Search for the cell housing the specified text and yield its [X, Y] center coordinate. 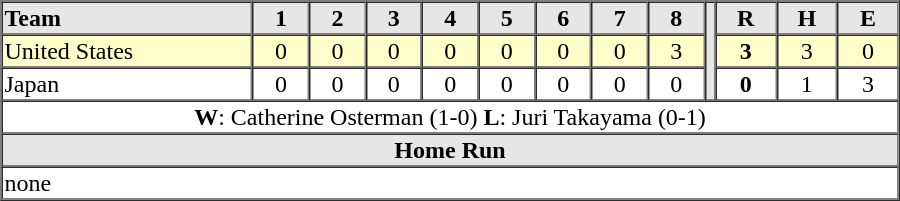
6 [563, 18]
W: Catherine Osterman (1-0) L: Juri Takayama (0-1) [450, 116]
H [806, 18]
5 [507, 18]
Team [128, 18]
Japan [128, 84]
E [868, 18]
7 [620, 18]
R [746, 18]
Home Run [450, 150]
8 [676, 18]
United States [128, 50]
4 [450, 18]
none [450, 182]
2 [337, 18]
